Find where the given text appears and provide that cell's center as (x, y) coordinate. 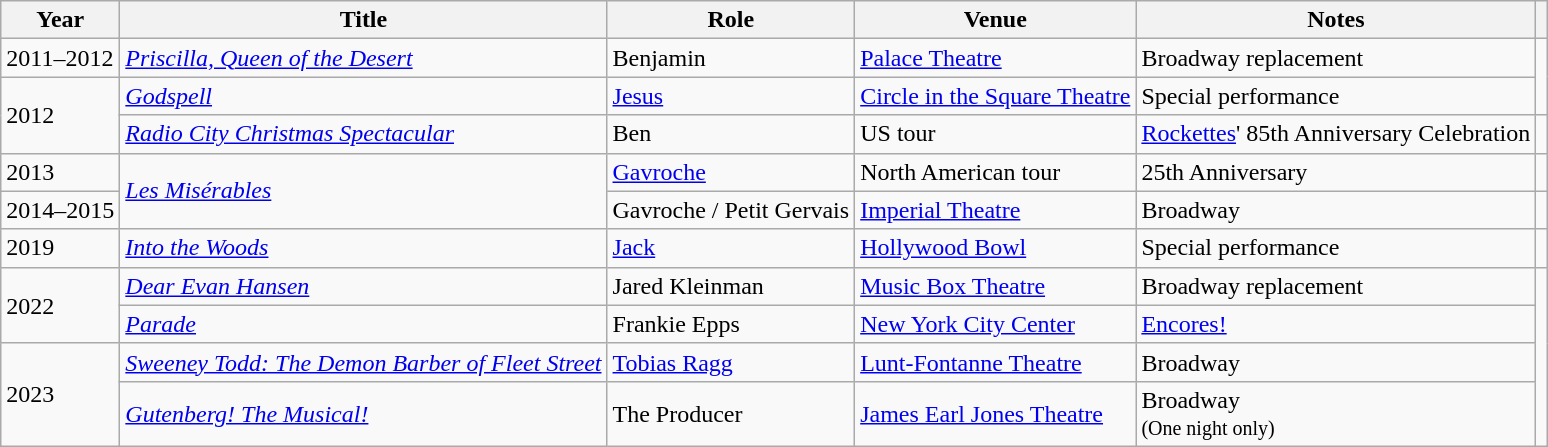
2019 (60, 248)
Ben (731, 134)
Dear Evan Hansen (364, 286)
Year (60, 20)
2013 (60, 172)
25th Anniversary (1336, 172)
Lunt-Fontanne Theatre (996, 362)
2012 (60, 115)
Rockettes' 85th Anniversary Celebration (1336, 134)
Gavroche / Petit Gervais (731, 210)
Jack (731, 248)
Les Misérables (364, 191)
2023 (60, 394)
2011–2012 (60, 58)
James Earl Jones Theatre (996, 414)
Role (731, 20)
Sweeney Todd: The Demon Barber of Fleet Street (364, 362)
Priscilla, Queen of the Desert (364, 58)
Parade (364, 324)
Godspell (364, 96)
Imperial Theatre (996, 210)
Venue (996, 20)
Frankie Epps (731, 324)
2022 (60, 305)
Circle in the Square Theatre (996, 96)
Notes (1336, 20)
Tobias Ragg (731, 362)
Palace Theatre (996, 58)
North American tour (996, 172)
Radio City Christmas Spectacular (364, 134)
The Producer (731, 414)
Gutenberg! The Musical! (364, 414)
Title (364, 20)
Jared Kleinman (731, 286)
2014–2015 (60, 210)
US tour (996, 134)
Music Box Theatre (996, 286)
Into the Woods (364, 248)
Hollywood Bowl (996, 248)
Gavroche (731, 172)
Jesus (731, 96)
Encores! (1336, 324)
Broadway(One night only) (1336, 414)
New York City Center (996, 324)
Benjamin (731, 58)
